Locate the cell with the specified text and output its [x, y] center coordinate. 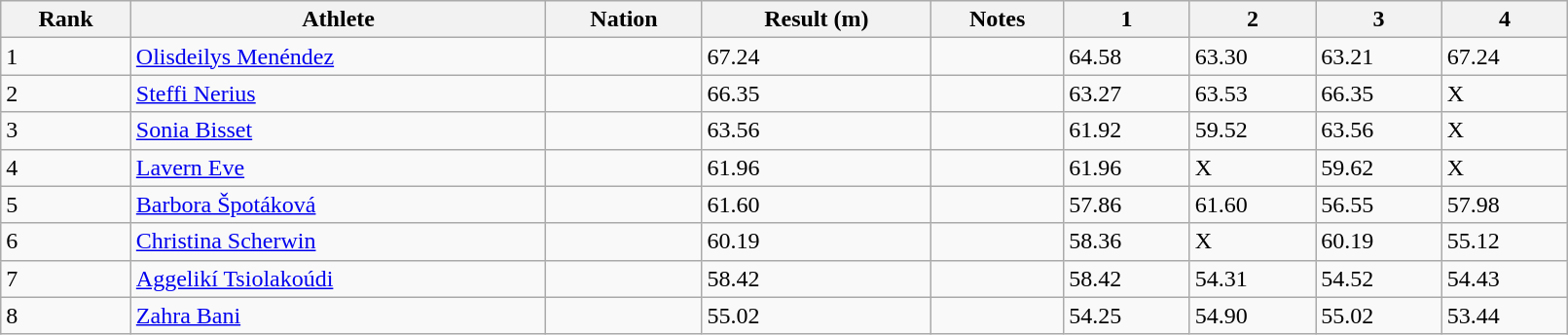
57.86 [1127, 205]
8 [66, 316]
59.52 [1252, 130]
63.27 [1127, 93]
Barbora Špotáková [339, 205]
Sonia Bisset [339, 130]
54.52 [1378, 279]
6 [66, 242]
63.53 [1252, 93]
58.36 [1127, 242]
7 [66, 279]
Lavern Eve [339, 167]
54.90 [1252, 316]
5 [66, 205]
61.92 [1127, 130]
Rank [66, 19]
Athlete [339, 19]
64.58 [1127, 56]
59.62 [1378, 167]
Result (m) [817, 19]
Christina Scherwin [339, 242]
54.31 [1252, 279]
Nation [624, 19]
Notes [998, 19]
53.44 [1505, 316]
57.98 [1505, 205]
54.25 [1127, 316]
Zahra Bani [339, 316]
Aggelikí Tsiolakoúdi [339, 279]
55.12 [1505, 242]
54.43 [1505, 279]
Olisdeilys Menéndez [339, 56]
63.21 [1378, 56]
56.55 [1378, 205]
Steffi Nerius [339, 93]
63.30 [1252, 56]
